Extract the [x, y] coordinate from the center of the cell holding the provided text.  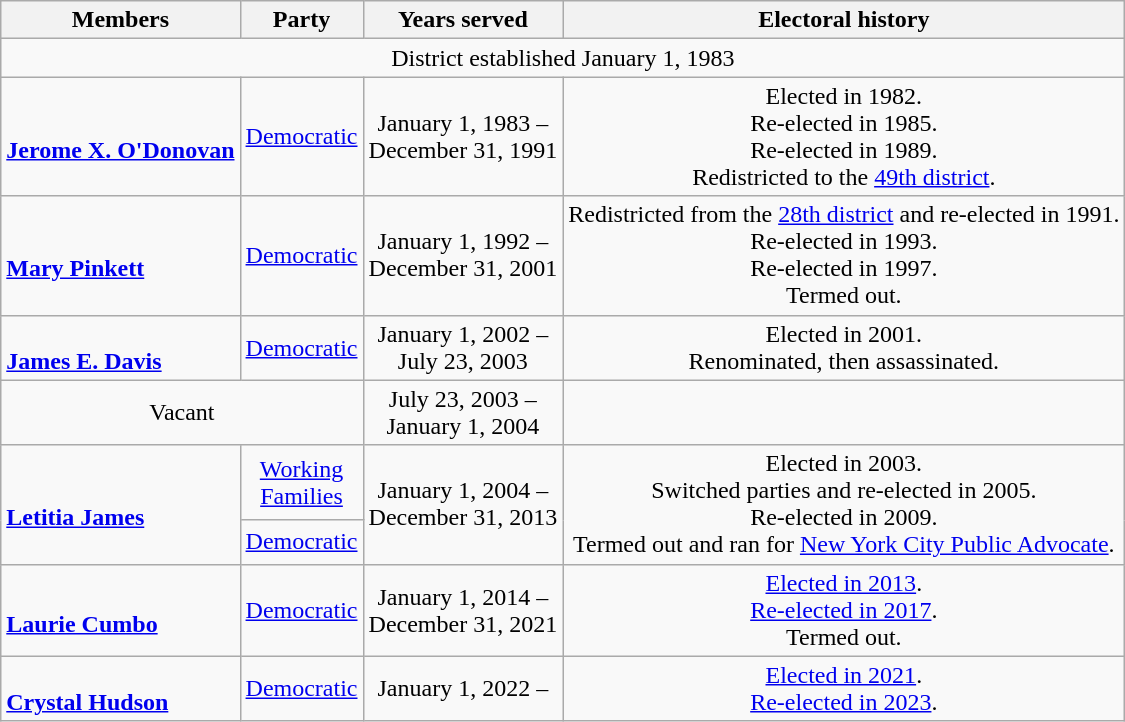
January 1, 2022 – [463, 688]
January 1, 1992 – December 31, 2001 [463, 256]
Crystal Hudson [120, 688]
Elected in 1982. Re-elected in 1985. Re-elected in 1989. Redistricted to the 49th district. [844, 136]
Working Families [302, 482]
District established January 1, 1983 [563, 58]
January 1, 2002 – July 23, 2003 [463, 348]
January 1, 2004 – December 31, 2013 [463, 504]
July 23, 2003 – January 1, 2004 [463, 412]
Elected in 2001. Renominated, then assassinated. [844, 348]
Redistricted from the 28th district and re-elected in 1991. Re-elected in 1993. Re-elected in 1997. Termed out. [844, 256]
January 1, 1983 – December 31, 1991 [463, 136]
Members [120, 20]
Vacant [182, 412]
James E. Davis [120, 348]
Electoral history [844, 20]
Letitia James [120, 504]
Elected in 2021. Re-elected in 2023. [844, 688]
Laurie Cumbo [120, 610]
Jerome X. O'Donovan [120, 136]
Years served [463, 20]
January 1, 2014 – December 31, 2021 [463, 610]
Mary Pinkett [120, 256]
Party [302, 20]
Elected in 2003. Switched parties and re-elected in 2005. Re-elected in 2009. Termed out and ran for New York City Public Advocate. [844, 504]
Elected in 2013. Re-elected in 2017. Termed out. [844, 610]
